Return (x, y) of the center of cell containing provided text 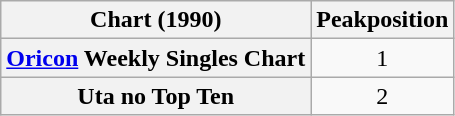
2 (382, 96)
Oricon Weekly Singles Chart (156, 58)
Peakposition (382, 20)
1 (382, 58)
Chart (1990) (156, 20)
Uta no Top Ten (156, 96)
